Return [x, y] of the center of cell containing provided text 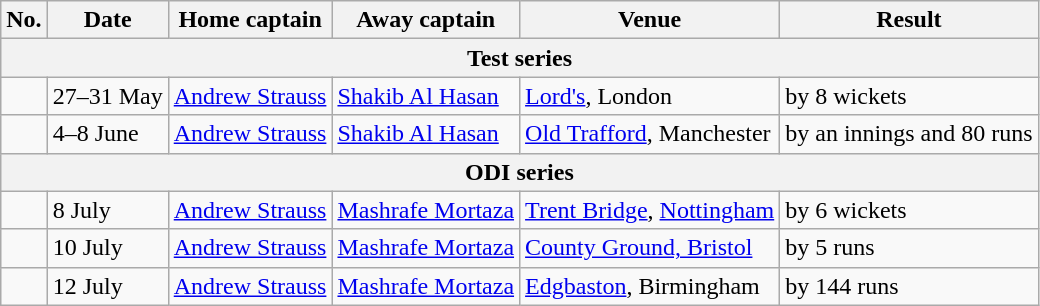
ODI series [520, 172]
by 8 wickets [909, 96]
by an innings and 80 runs [909, 134]
Trent Bridge, Nottingham [650, 210]
County Ground, Bristol [650, 248]
12 July [108, 286]
Result [909, 20]
Old Trafford, Manchester [650, 134]
by 6 wickets [909, 210]
by 5 runs [909, 248]
Date [108, 20]
No. [24, 20]
8 July [108, 210]
Test series [520, 58]
Away captain [426, 20]
Lord's, London [650, 96]
4–8 June [108, 134]
27–31 May [108, 96]
Home captain [250, 20]
by 144 runs [909, 286]
Edgbaston, Birmingham [650, 286]
10 July [108, 248]
Venue [650, 20]
